Return the (X, Y) coordinate for the center point of the cell that contains the specified text.  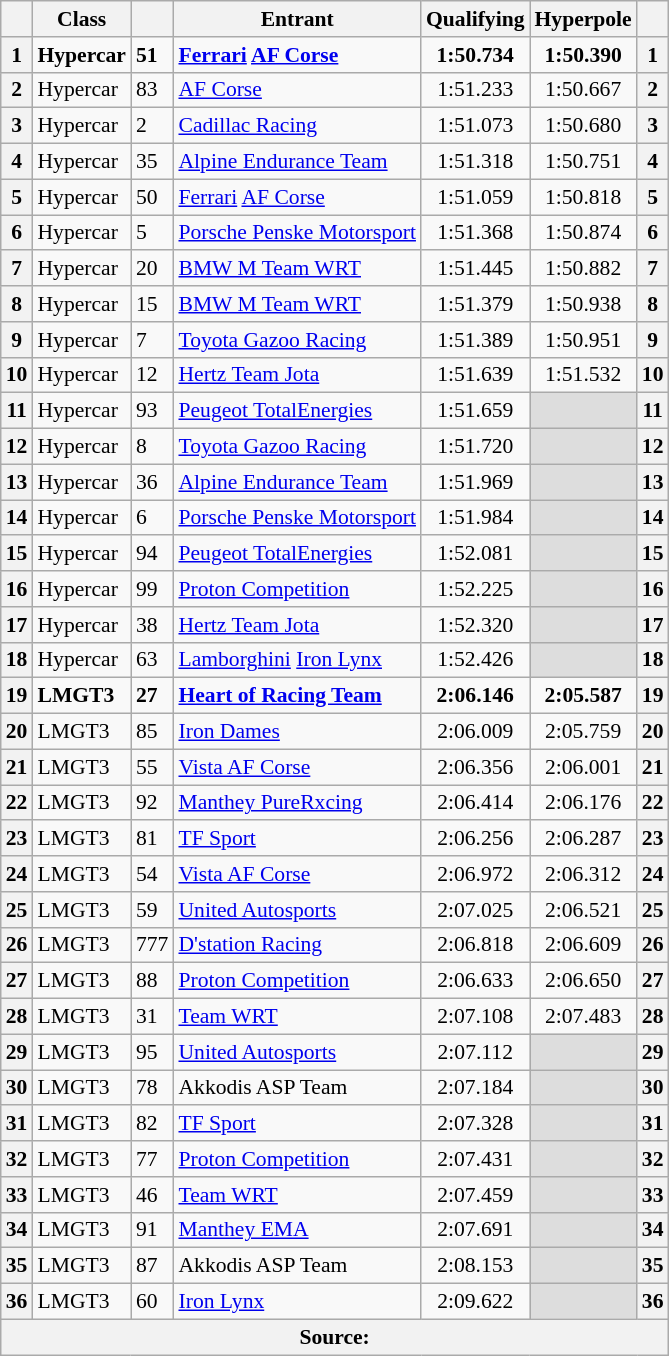
46 (152, 1195)
777 (152, 945)
1:52.320 (475, 625)
Iron Dames (297, 732)
2:07.459 (475, 1195)
83 (152, 90)
1:50.680 (584, 126)
2:06.001 (584, 767)
Heart of Racing Team (297, 696)
1:51.059 (475, 197)
38 (152, 625)
Class (81, 19)
1:51.984 (475, 518)
1:51.969 (475, 482)
1:50.390 (584, 55)
1:50.951 (584, 340)
1:50.818 (584, 197)
1:51.073 (475, 126)
2:05.759 (584, 732)
1:52.225 (475, 589)
2:07.431 (475, 1159)
81 (152, 839)
2:05.587 (584, 696)
1:52.081 (475, 554)
Hyperpole (584, 19)
AF Corse (297, 90)
1:50.882 (584, 269)
2:06.356 (475, 767)
2:06.521 (584, 910)
2:07.108 (475, 1017)
88 (152, 981)
87 (152, 1266)
Lamborghini Iron Lynx (297, 660)
1:51.639 (475, 375)
78 (152, 1088)
60 (152, 1302)
94 (152, 554)
2:06.176 (584, 803)
2:06.972 (475, 874)
1:51.532 (584, 375)
2:07.691 (475, 1230)
2:07.483 (584, 1017)
1:51.445 (475, 269)
1:51.659 (475, 411)
Entrant (297, 19)
2:07.328 (475, 1124)
2:06.650 (584, 981)
2:06.256 (475, 839)
1:52.426 (475, 660)
1:50.667 (584, 90)
1:51.233 (475, 90)
1:50.751 (584, 162)
1:50.938 (584, 304)
Manthey EMA (297, 1230)
Cadillac Racing (297, 126)
2:06.609 (584, 945)
63 (152, 660)
95 (152, 1052)
92 (152, 803)
99 (152, 589)
2:07.112 (475, 1052)
D'station Racing (297, 945)
55 (152, 767)
85 (152, 732)
1:50.734 (475, 55)
2:06.009 (475, 732)
93 (152, 411)
Iron Lynx (297, 1302)
82 (152, 1124)
1:50.874 (584, 233)
77 (152, 1159)
54 (152, 874)
1:51.379 (475, 304)
2:08.153 (475, 1266)
2:06.312 (584, 874)
2:07.025 (475, 910)
51 (152, 55)
1:51.720 (475, 447)
59 (152, 910)
1:51.368 (475, 233)
2:09.622 (475, 1302)
50 (152, 197)
Manthey PureRxcing (297, 803)
Qualifying (475, 19)
2:06.414 (475, 803)
2:06.287 (584, 839)
91 (152, 1230)
2:06.818 (475, 945)
Source: (335, 1337)
1:51.318 (475, 162)
1:51.389 (475, 340)
2:07.184 (475, 1088)
2:06.633 (475, 981)
2:06.146 (475, 696)
